Identify which cell holds the provided text, then report its (x, y) central coordinate. 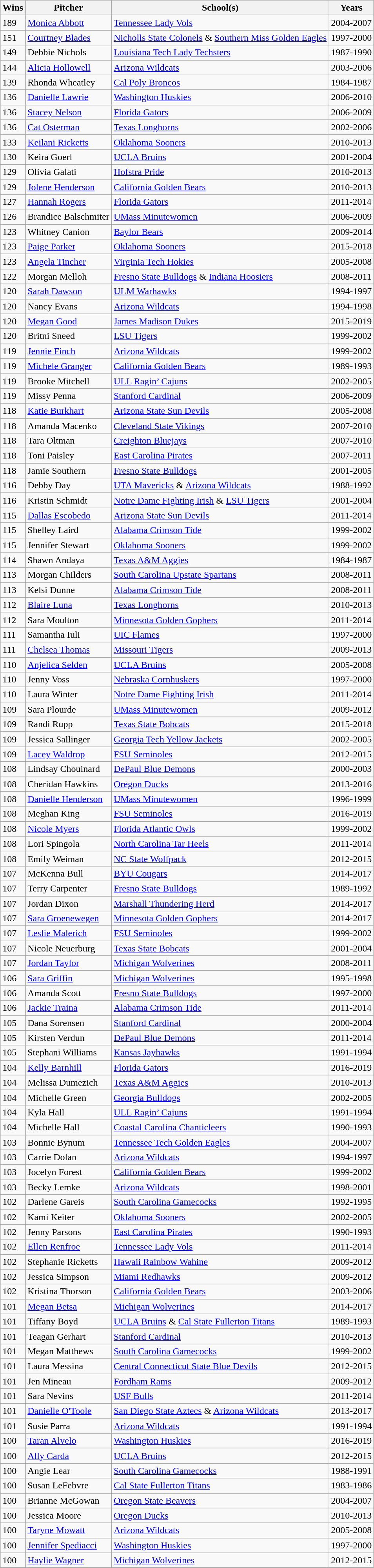
Lindsay Chouinard (69, 769)
Melissa Dumezich (69, 1082)
Miami Redhawks (220, 1277)
Paige Parker (69, 247)
Laura Winter (69, 695)
Jennie Finch (69, 351)
151 (13, 38)
Olivia Galati (69, 172)
Leslie Malerich (69, 933)
Michele Granger (69, 366)
2009-2014 (351, 232)
Keilani Ricketts (69, 142)
2015-2019 (351, 321)
Florida Atlantic Owls (220, 829)
Samantha Iuli (69, 635)
1987-1990 (351, 53)
2000-2004 (351, 1023)
Dana Sorensen (69, 1023)
Jessica Sallinger (69, 739)
UCLA Bruins & Cal State Fullerton Titans (220, 1321)
Randi Rupp (69, 724)
Chelsea Thomas (69, 649)
Cleveland State Vikings (220, 426)
Haylie Wagner (69, 1560)
Angela Tincher (69, 262)
127 (13, 202)
Stacey Nelson (69, 112)
Coastal Carolina Chanticleers (220, 1127)
Missy Penna (69, 396)
Michelle Hall (69, 1127)
Kyla Hall (69, 1112)
Years (351, 8)
Jennifer Spediacci (69, 1545)
Danielle Henderson (69, 799)
Nicole Neuerburg (69, 948)
Jordan Dixon (69, 903)
144 (13, 67)
Hawaii Rainbow Wahine (220, 1262)
Jolene Henderson (69, 187)
Missouri Tigers (220, 649)
Jordan Taylor (69, 963)
Michelle Green (69, 1097)
2013-2017 (351, 1411)
1994-1998 (351, 306)
2002-2006 (351, 127)
School(s) (220, 8)
Laura Messina (69, 1366)
Katie Burkhart (69, 411)
Cal State Fullerton Titans (220, 1486)
NC State Wolfpack (220, 859)
Nicole Myers (69, 829)
2009-2013 (351, 649)
Ellen Renfroe (69, 1247)
McKenna Bull (69, 873)
Brandice Balschmiter (69, 217)
Jennifer Stewart (69, 545)
1995-1998 (351, 978)
Ally Carda (69, 1456)
Monica Abbott (69, 23)
149 (13, 53)
North Carolina Tar Heels (220, 844)
Emily Weiman (69, 859)
Hofstra Pride (220, 172)
Kami Keiter (69, 1217)
189 (13, 23)
122 (13, 276)
Morgan Childers (69, 575)
Susie Parra (69, 1426)
1989-1992 (351, 888)
Jenny Voss (69, 680)
Taran Alvelo (69, 1441)
San Diego State Aztecs & Arizona Wildcats (220, 1411)
2013-2016 (351, 784)
Rhonda Wheatley (69, 82)
Amanda Scott (69, 993)
Susan LeFebvre (69, 1486)
Blaire Luna (69, 605)
Shawn Andaya (69, 560)
Brooke Mitchell (69, 381)
Danielle O'Toole (69, 1411)
Megan Good (69, 321)
Nancy Evans (69, 306)
ULM Warhawks (220, 291)
Sara Plourde (69, 709)
Morgan Melloh (69, 276)
Meghan King (69, 814)
Jamie Southern (69, 471)
Jocelyn Forest (69, 1172)
114 (13, 560)
Britni Sneed (69, 336)
Keira Goerl (69, 157)
Lacey Waldrop (69, 754)
1988-1991 (351, 1471)
Sara Groenewegen (69, 919)
UIC Flames (220, 635)
Jenny Parsons (69, 1232)
Toni Paisley (69, 456)
Angie Lear (69, 1471)
LSU Tigers (220, 336)
Whitney Canion (69, 232)
Fresno State Bulldogs & Indiana Hoosiers (220, 276)
Sara Moulton (69, 620)
Hannah Rogers (69, 202)
2000-2003 (351, 769)
Terry Carpenter (69, 888)
139 (13, 82)
Central Connecticut State Blue Devils (220, 1366)
Danielle Lawrie (69, 97)
Taryne Mowatt (69, 1530)
Megan Betsa (69, 1306)
Cal Poly Broncos (220, 82)
Kelly Barnhill (69, 1068)
Teagan Gerhart (69, 1336)
Anjelica Selden (69, 665)
2007-2011 (351, 456)
1983-1986 (351, 1486)
Virginia Tech Hokies (220, 262)
1998-2001 (351, 1187)
130 (13, 157)
2001-2005 (351, 471)
Cat Osterman (69, 127)
Sara Nevins (69, 1396)
Shelley Laird (69, 530)
Fordham Rams (220, 1381)
Notre Dame Fighting Irish (220, 695)
Carrie Dolan (69, 1157)
Jackie Traina (69, 1008)
Nicholls State Colonels & Southern Miss Golden Eagles (220, 38)
UTA Mavericks & Arizona Wildcats (220, 486)
Megan Matthews (69, 1351)
1996-1999 (351, 799)
Louisiana Tech Lady Techsters (220, 53)
Alicia Hollowell (69, 67)
Marshall Thundering Herd (220, 903)
Stephanie Ricketts (69, 1262)
Nebraska Cornhuskers (220, 680)
Pitcher (69, 8)
Sarah Dawson (69, 291)
USF Bulls (220, 1396)
Cheridan Hawkins (69, 784)
133 (13, 142)
Jen Mineau (69, 1381)
South Carolina Upstate Spartans (220, 575)
Amanda Macenko (69, 426)
Kristina Thorson (69, 1292)
Brianne McGowan (69, 1501)
James Madison Dukes (220, 321)
Becky Lemke (69, 1187)
Oregon State Beavers (220, 1501)
Jessica Moore (69, 1515)
Stephani Williams (69, 1053)
Kelsi Dunne (69, 590)
Creighton Bluejays (220, 441)
Kansas Jayhawks (220, 1053)
126 (13, 217)
Georgia Tech Yellow Jackets (220, 739)
Courtney Blades (69, 38)
Tennessee Tech Golden Eagles (220, 1142)
Kirsten Verdun (69, 1038)
BYU Cougars (220, 873)
1992-1995 (351, 1202)
Baylor Bears (220, 232)
Debby Day (69, 486)
Georgia Bulldogs (220, 1097)
Darlene Gareis (69, 1202)
2006-2010 (351, 97)
Wins (13, 8)
Sara Griffin (69, 978)
Jessica Simpson (69, 1277)
Kristin Schmidt (69, 500)
1988-1992 (351, 486)
Bonnie Bynum (69, 1142)
Tara Oltman (69, 441)
Lori Spingola (69, 844)
Dallas Escobedo (69, 515)
Notre Dame Fighting Irish & LSU Tigers (220, 500)
Debbie Nichols (69, 53)
Tiffany Boyd (69, 1321)
